Pinpoint the cell where the given text exists, returning its [x, y] midpoint coordinate. 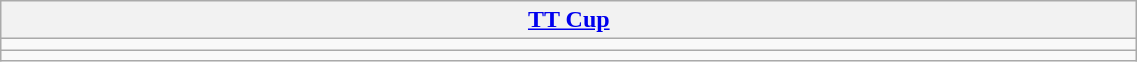
TT Cup [569, 20]
